Scan for the cell matching the given text and deliver its (X, Y) coordinate at center. 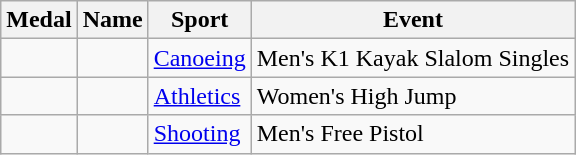
Men's K1 Kayak Slalom Singles (412, 58)
Canoeing (200, 58)
Men's Free Pistol (412, 134)
Athletics (200, 96)
Name (112, 20)
Event (412, 20)
Shooting (200, 134)
Medal (39, 20)
Sport (200, 20)
Women's High Jump (412, 96)
